Provide the [X, Y] coordinate of the cell's center where the given text is located.  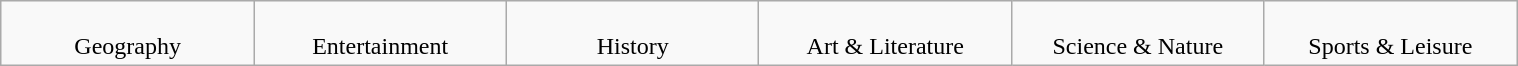
History [632, 34]
Geography [128, 34]
Science & Nature [1138, 34]
Art & Literature [886, 34]
Sports & Leisure [1390, 34]
Entertainment [380, 34]
